Return (X, Y) of the center of cell containing provided text 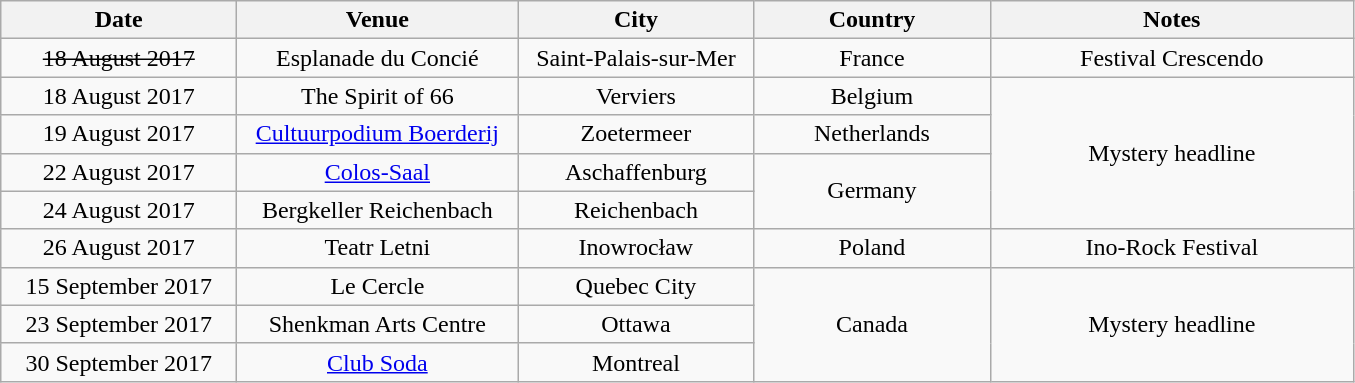
Verviers (636, 96)
Aschaffenburg (636, 172)
Belgium (872, 96)
Country (872, 20)
30 September 2017 (119, 362)
Esplanade du Concié (378, 58)
The Spirit of 66 (378, 96)
15 September 2017 (119, 286)
26 August 2017 (119, 248)
Shenkman Arts Centre (378, 324)
France (872, 58)
Saint-Palais-sur-Mer (636, 58)
Germany (872, 191)
Club Soda (378, 362)
Venue (378, 20)
Montreal (636, 362)
Inowrocław (636, 248)
City (636, 20)
22 August 2017 (119, 172)
Teatr Letni (378, 248)
Le Cercle (378, 286)
Notes (1172, 20)
Bergkeller Reichenbach (378, 210)
Zoetermeer (636, 134)
Quebec City (636, 286)
19 August 2017 (119, 134)
Colos-Saal (378, 172)
Ino-Rock Festival (1172, 248)
Date (119, 20)
Ottawa (636, 324)
Netherlands (872, 134)
Festival Crescendo (1172, 58)
Reichenbach (636, 210)
24 August 2017 (119, 210)
23 September 2017 (119, 324)
Poland (872, 248)
Canada (872, 324)
Cultuurpodium Boerderij (378, 134)
